Return the [x, y] coordinate for the center point of the cell that contains the specified text.  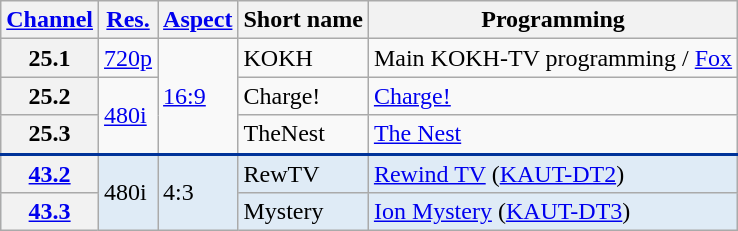
Programming [552, 20]
Aspect [198, 20]
4:3 [198, 192]
43.3 [50, 212]
Channel [50, 20]
KOKH [303, 58]
Ion Mystery (KAUT-DT3) [552, 212]
RewTV [303, 174]
Res. [128, 20]
TheNest [303, 134]
25.2 [50, 96]
25.1 [50, 58]
Mystery [303, 212]
25.3 [50, 134]
720p [128, 58]
Main KOKH-TV programming / Fox [552, 58]
Short name [303, 20]
Rewind TV (KAUT-DT2) [552, 174]
16:9 [198, 96]
The Nest [552, 134]
43.2 [50, 174]
